Output the (x, y) coordinate of the center of the cell containing the given text.  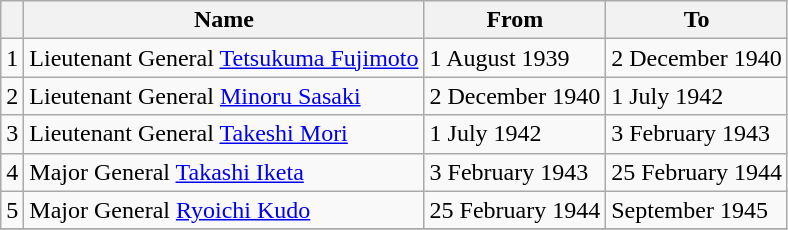
3 (12, 134)
From (515, 20)
Major General Ryoichi Kudo (224, 210)
1 August 1939 (515, 58)
Lieutenant General Tetsukuma Fujimoto (224, 58)
4 (12, 172)
September 1945 (697, 210)
5 (12, 210)
2 (12, 96)
Lieutenant General Takeshi Mori (224, 134)
Name (224, 20)
To (697, 20)
Major General Takashi Iketa (224, 172)
Lieutenant General Minoru Sasaki (224, 96)
1 (12, 58)
